Extract the [X, Y] coordinate from the center of the cell holding the provided text.  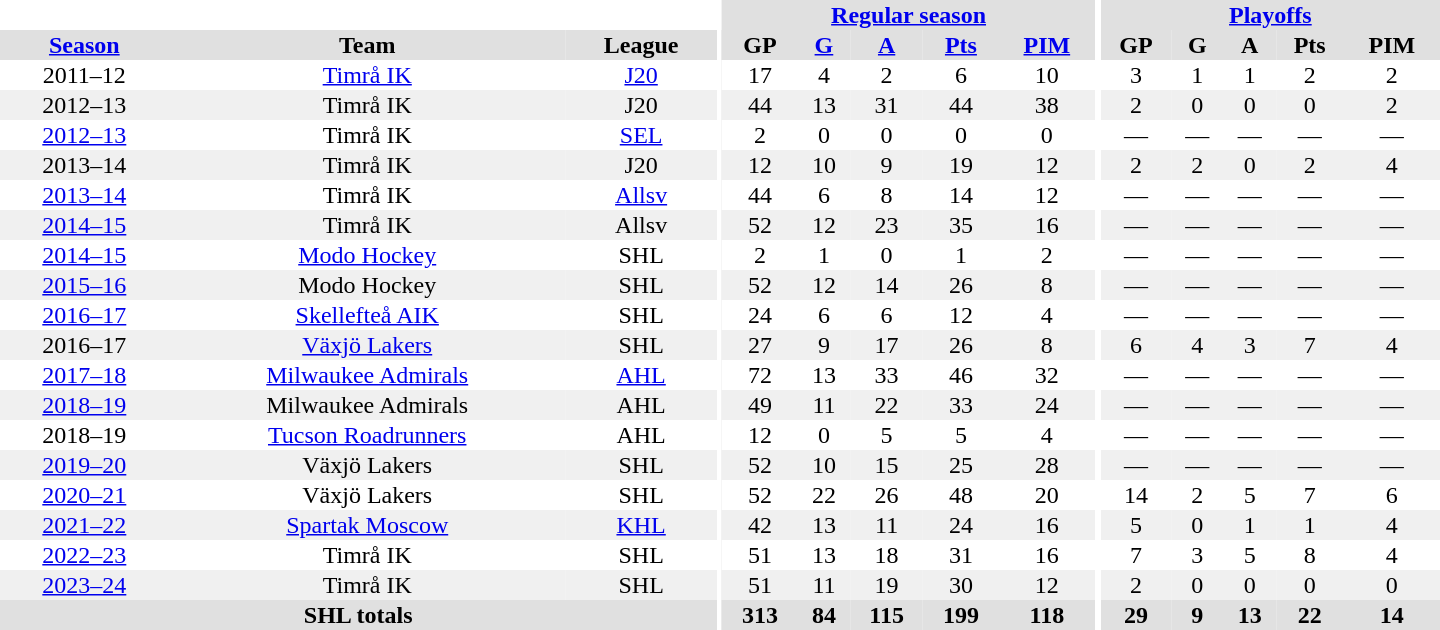
SEL [642, 135]
Team [368, 45]
48 [961, 495]
Spartak Moscow [368, 525]
2022–23 [84, 555]
118 [1047, 615]
Skellefteå AIK [368, 315]
35 [961, 225]
SHL totals [358, 615]
KHL [642, 525]
2011–12 [84, 75]
2017–18 [84, 375]
2020–21 [84, 495]
15 [886, 465]
Tucson Roadrunners [368, 435]
49 [760, 405]
2023–24 [84, 585]
2019–20 [84, 465]
199 [961, 615]
29 [1136, 615]
30 [961, 585]
46 [961, 375]
313 [760, 615]
32 [1047, 375]
2021–22 [84, 525]
Playoffs [1270, 15]
38 [1047, 105]
115 [886, 615]
Regular season [908, 15]
28 [1047, 465]
20 [1047, 495]
25 [961, 465]
18 [886, 555]
2015–16 [84, 285]
84 [824, 615]
23 [886, 225]
Season [84, 45]
League [642, 45]
42 [760, 525]
72 [760, 375]
27 [760, 345]
